Output the [x, y] coordinate of the center of the cell containing the given text.  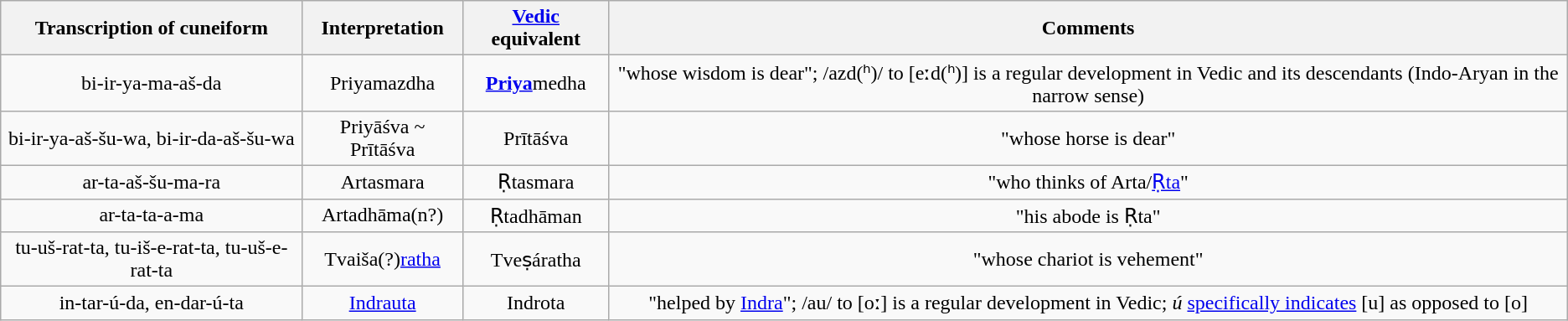
Vedic equivalent [536, 28]
Indrauta [383, 303]
"helped by Indra"; /au/ to [oː] is a regular development in Vedic; ú specifically indicates [u] as opposed to [o] [1088, 303]
bi-ir-ya-ma-aš-da [152, 84]
"whose horse is dear" [1088, 137]
Priyamazdha [383, 84]
Indrota [536, 303]
"his abode is Ṛta" [1088, 215]
ar-ta-aš-šu-ma-ra [152, 182]
"whose wisdom is dear"; /azd(ʰ)/ to [eːd(ʰ)] is a regular development in Vedic and its descendants (Indo-Aryan in the narrow sense) [1088, 84]
in-tar-ú-da, en-dar-ú-ta [152, 303]
Tvaiša(?)ratha [383, 260]
Tveṣáratha [536, 260]
Artadhāma(n?) [383, 215]
Ṛtasmara [536, 182]
Ṛtadhāman [536, 215]
bi-ir-ya-aš-šu-wa, bi-ir-da-aš-šu-wa [152, 137]
ar-ta-ta-a-ma [152, 215]
Transcription of cuneiform [152, 28]
Comments [1088, 28]
"who thinks of Arta/Ṛta" [1088, 182]
Priyamedha [536, 84]
Interpretation [383, 28]
"whose chariot is vehement" [1088, 260]
Prītāśva [536, 137]
Artasmara [383, 182]
Priyāśva ~ Prītāśva [383, 137]
tu-uš-rat-ta, tu-iš-e-rat-ta, tu-uš-e-rat-ta [152, 260]
